Determine the [x, y] coordinate at the center of the cell enclosing the given text.  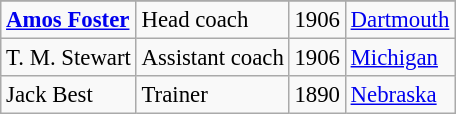
Assistant coach [212, 58]
Trainer [212, 95]
Head coach [212, 20]
Nebraska [400, 95]
Michigan [400, 58]
1890 [317, 95]
T. M. Stewart [68, 58]
Jack Best [68, 95]
Amos Foster [68, 20]
Dartmouth [400, 20]
